Identify which cell holds the provided text, then report its (X, Y) central coordinate. 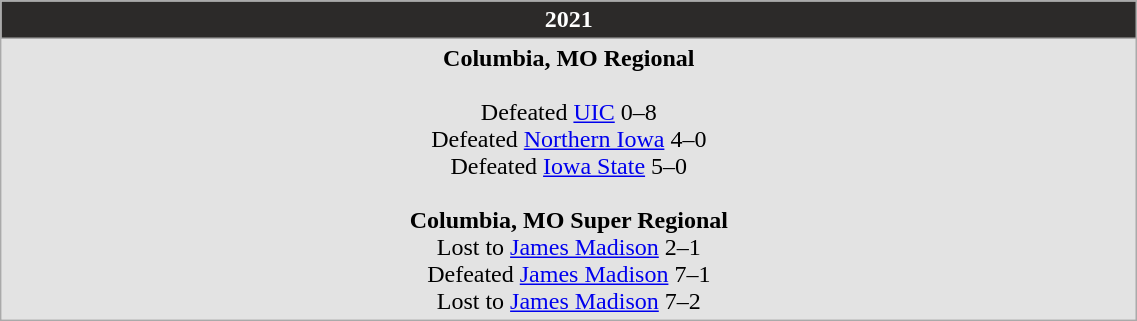
2021 (569, 20)
